Locate the cell with the specified text and output its (X, Y) center coordinate. 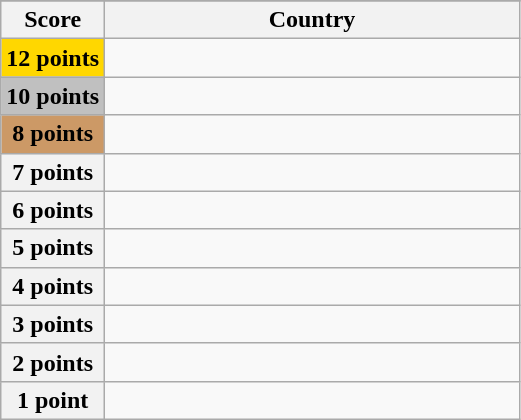
12 points (53, 58)
5 points (53, 248)
10 points (53, 96)
Score (53, 20)
4 points (53, 286)
8 points (53, 134)
2 points (53, 362)
7 points (53, 172)
1 point (53, 400)
6 points (53, 210)
3 points (53, 324)
Country (312, 20)
